Determine the [x, y] coordinate at the center of the cell enclosing the given text.  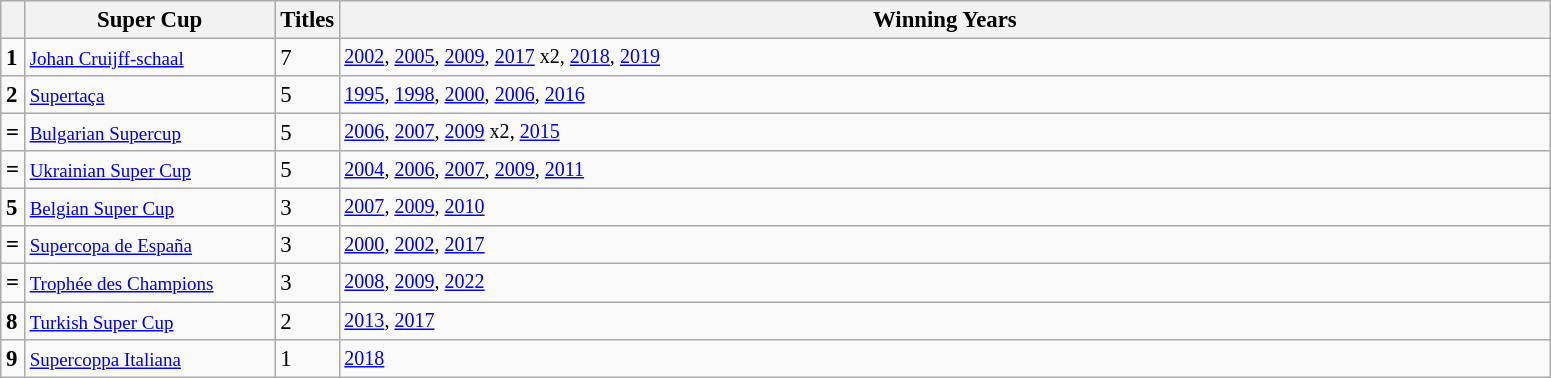
Super Cup [150, 20]
Turkish Super Cup [150, 321]
2018 [946, 358]
Bulgarian Supercup [150, 133]
Supercopa de España [150, 245]
8 [13, 321]
1995, 1998, 2000, 2006, 2016 [946, 95]
2004, 2006, 2007, 2009, 2011 [946, 170]
Ukrainian Super Cup [150, 170]
Supertaça [150, 95]
2000, 2002, 2017 [946, 245]
2008, 2009, 2022 [946, 283]
Johan Cruijff-schaal [150, 58]
Supercoppa Italiana [150, 358]
Titles [308, 20]
2013, 2017 [946, 321]
9 [13, 358]
Belgian Super Cup [150, 208]
2006, 2007, 2009 x2, 2015 [946, 133]
Trophée des Champions [150, 283]
Winning Years [946, 20]
2002, 2005, 2009, 2017 x2, 2018, 2019 [946, 58]
2007, 2009, 2010 [946, 208]
7 [308, 58]
